Locate the cell with the specified text and output its (X, Y) center coordinate. 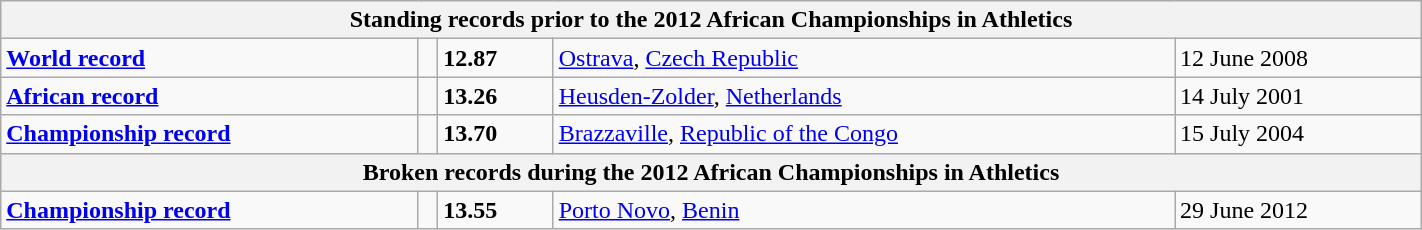
13.26 (496, 96)
29 June 2012 (1298, 210)
13.55 (496, 210)
Standing records prior to the 2012 African Championships in Athletics (711, 20)
12 June 2008 (1298, 58)
Porto Novo, Benin (864, 210)
Brazzaville, Republic of the Congo (864, 134)
Broken records during the 2012 African Championships in Athletics (711, 172)
African record (210, 96)
Ostrava, Czech Republic (864, 58)
13.70 (496, 134)
Heusden-Zolder, Netherlands (864, 96)
14 July 2001 (1298, 96)
15 July 2004 (1298, 134)
World record (210, 58)
12.87 (496, 58)
